Capture the cell that displays the provided text and extract its (X, Y) central coordinate. 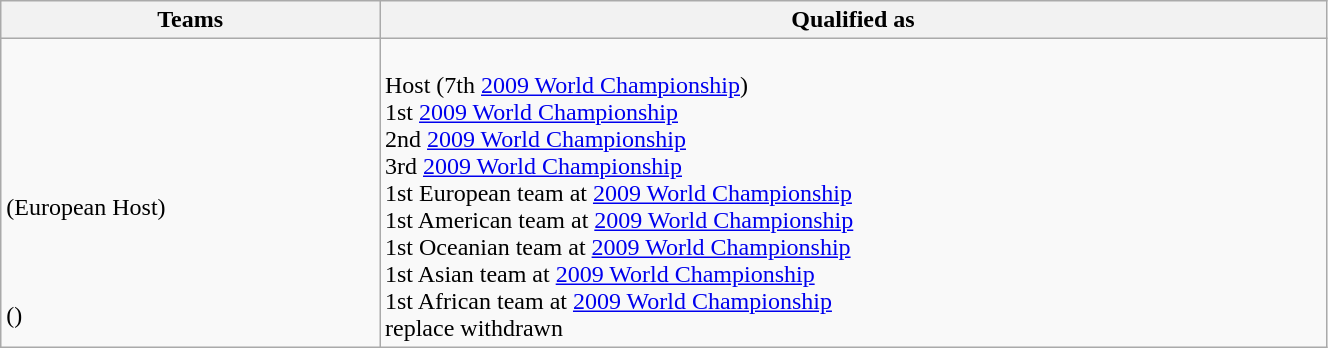
(European Host)() (190, 193)
Teams (190, 20)
Qualified as (854, 20)
